Pinpoint the cell where the given text exists, returning its [X, Y] midpoint coordinate. 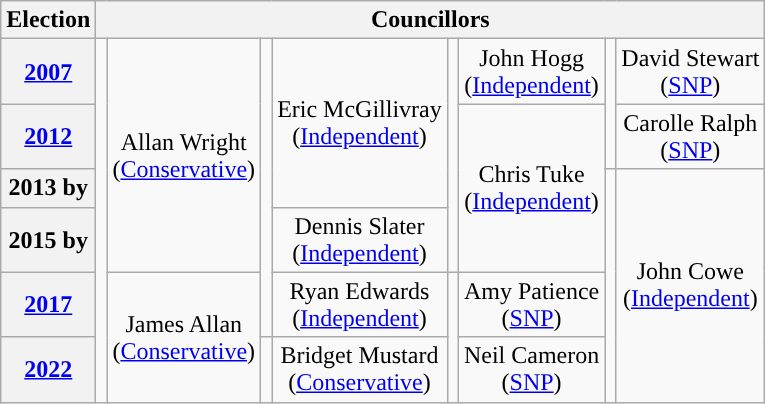
Chris Tuke(Independent) [531, 188]
2015 by [48, 240]
Neil Cameron(SNP) [531, 370]
Eric McGillivray(Independent) [360, 123]
Ryan Edwards(Independent) [360, 304]
Election [48, 20]
2017 [48, 304]
Councillors [430, 20]
2013 by [48, 188]
2012 [48, 136]
2022 [48, 370]
Dennis Slater(Independent) [360, 240]
James Allan(Conservative) [184, 337]
John Cowe(Independent) [690, 286]
David Stewart(SNP) [690, 72]
John Hogg(Independent) [531, 72]
2007 [48, 72]
Bridget Mustard(Conservative) [360, 370]
Allan Wright(Conservative) [184, 156]
Carolle Ralph(SNP) [690, 136]
Amy Patience(SNP) [531, 304]
